Provide the [X, Y] coordinate of the cell's center where the given text is located.  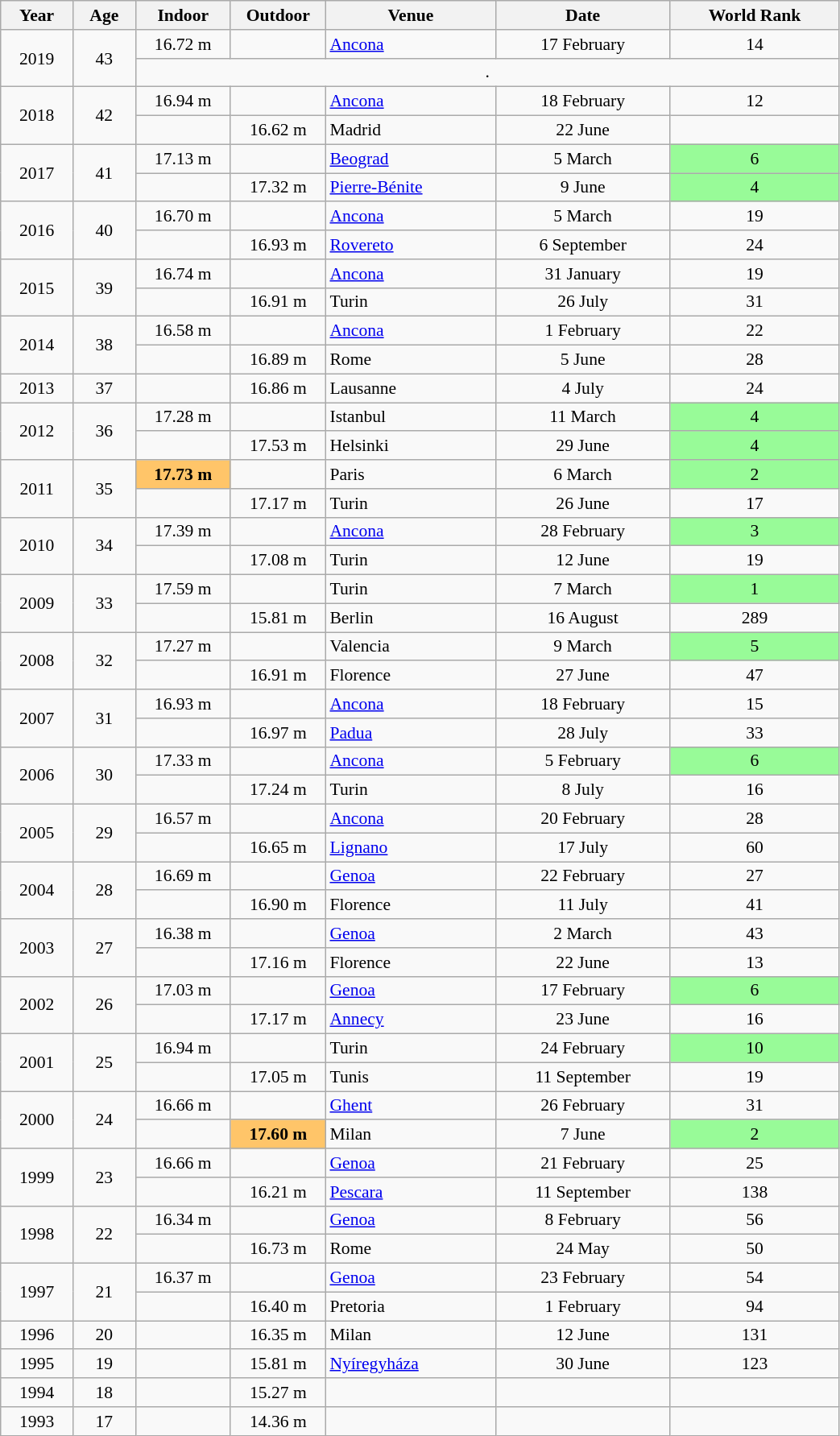
Year [37, 15]
11 July [583, 905]
23 February [583, 1278]
2004 [37, 891]
2008 [37, 660]
1999 [37, 1177]
Istanbul [411, 417]
17 July [583, 847]
26 February [583, 1106]
Madrid [411, 130]
16.57 m [183, 819]
138 [755, 1192]
11 March [583, 417]
16.34 m [183, 1220]
15 [755, 704]
29 June [583, 446]
16.90 m [278, 905]
42 [105, 116]
36 [105, 432]
16.38 m [183, 933]
17.13 m [183, 159]
1 [755, 590]
2011 [37, 488]
26 July [583, 302]
16.86 m [278, 388]
Berlin [411, 618]
2005 [37, 833]
1994 [37, 1393]
17.24 m [278, 790]
Valencia [411, 647]
. [487, 72]
Rovereto [411, 245]
131 [755, 1335]
Nyíregyháza [411, 1364]
14 [755, 44]
Date [583, 15]
Venue [411, 15]
Helsinki [411, 446]
16.70 m [183, 217]
34 [105, 546]
16.21 m [278, 1192]
20 February [583, 819]
2006 [37, 775]
37 [105, 388]
9 March [583, 647]
30 June [583, 1364]
16.40 m [278, 1306]
29 [105, 833]
4 July [583, 388]
16.58 m [183, 331]
9 June [583, 188]
16.65 m [278, 847]
Pescara [411, 1192]
17.32 m [278, 188]
16.72 m [183, 44]
60 [755, 847]
26 June [583, 503]
21 [105, 1292]
16 August [583, 618]
23 June [583, 1020]
16.37 m [183, 1278]
39 [105, 288]
17.05 m [278, 1077]
12 [755, 101]
5 February [583, 761]
28 February [583, 532]
5 June [583, 360]
23 [105, 1177]
7 March [583, 590]
21 February [583, 1163]
Lignano [411, 847]
2000 [37, 1119]
Indoor [183, 15]
2014 [37, 345]
2016 [37, 230]
16.69 m [183, 876]
Pierre-Bénite [411, 188]
Padua [411, 733]
8 February [583, 1220]
27 June [583, 676]
15.27 m [278, 1393]
94 [755, 1306]
10 [755, 1049]
30 [105, 775]
17.03 m [183, 991]
2017 [37, 172]
24 February [583, 1049]
56 [755, 1220]
16.62 m [278, 130]
16.35 m [278, 1335]
3 [755, 532]
18 [105, 1393]
2009 [37, 604]
17.59 m [183, 590]
1998 [37, 1234]
17.60 m [278, 1135]
1996 [37, 1335]
17.73 m [183, 474]
24 May [583, 1249]
14.36 m [278, 1422]
2002 [37, 1005]
2018 [37, 116]
Pretoria [411, 1306]
Annecy [411, 1020]
2003 [37, 947]
17.33 m [183, 761]
Ghent [411, 1106]
8 July [583, 790]
13 [755, 962]
16.74 m [183, 274]
22 February [583, 876]
17.27 m [183, 647]
17.16 m [278, 962]
Outdoor [278, 15]
123 [755, 1364]
289 [755, 618]
54 [755, 1278]
Beograd [411, 159]
Tunis [411, 1077]
2015 [37, 288]
5 [755, 647]
47 [755, 676]
28 July [583, 733]
32 [105, 660]
17.28 m [183, 417]
16.97 m [278, 733]
6 September [583, 245]
2007 [37, 718]
17.39 m [183, 532]
17.53 m [278, 446]
20 [105, 1335]
16.73 m [278, 1249]
2010 [37, 546]
17.08 m [278, 561]
2 March [583, 933]
6 March [583, 474]
35 [105, 488]
26 [105, 1005]
Paris [411, 474]
1997 [37, 1292]
50 [755, 1249]
38 [105, 345]
1993 [37, 1422]
2013 [37, 388]
31 January [583, 274]
2012 [37, 432]
Age [105, 15]
16.89 m [278, 360]
2001 [37, 1063]
2019 [37, 58]
Lausanne [411, 388]
40 [105, 230]
1995 [37, 1364]
7 June [583, 1135]
World Rank [755, 15]
